Return [x, y] of the center of cell containing provided text 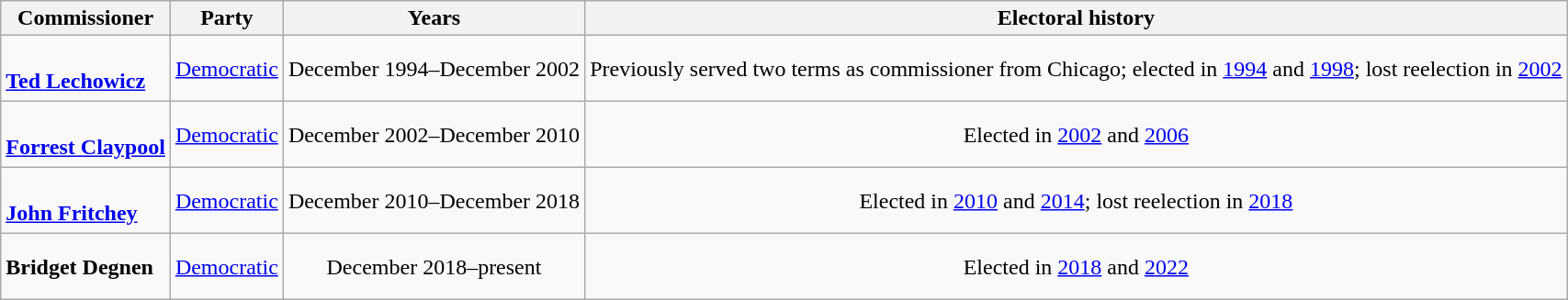
Commissioner [86, 18]
John Fritchey [86, 201]
Forrest Claypool [86, 135]
December 2010–December 2018 [434, 201]
Electoral history [1077, 18]
Bridget Degnen [86, 267]
Years [434, 18]
December 2018–present [434, 267]
December 1994–December 2002 [434, 69]
Elected in 2018 and 2022 [1077, 267]
Previously served two terms as commissioner from Chicago; elected in 1994 and 1998; lost reelection in 2002 [1077, 69]
Elected in 2002 and 2006 [1077, 135]
Party [226, 18]
Ted Lechowicz [86, 69]
Elected in 2010 and 2014; lost reelection in 2018 [1077, 201]
December 2002–December 2010 [434, 135]
